Output the [X, Y] coordinate of the center of the cell containing the given text.  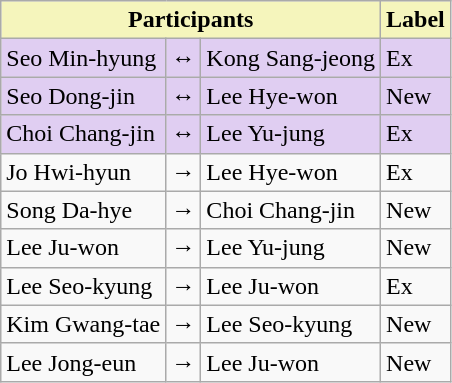
Label [416, 20]
Participants [191, 20]
Seo Dong-jin [84, 96]
Seo Min-hyung [84, 58]
Lee Jong-eun [84, 362]
Kong Sang-jeong [291, 58]
Song Da-hye [84, 210]
Jo Hwi-hyun [84, 172]
Kim Gwang-tae [84, 324]
